Search for the cell housing the specified text and yield its [x, y] center coordinate. 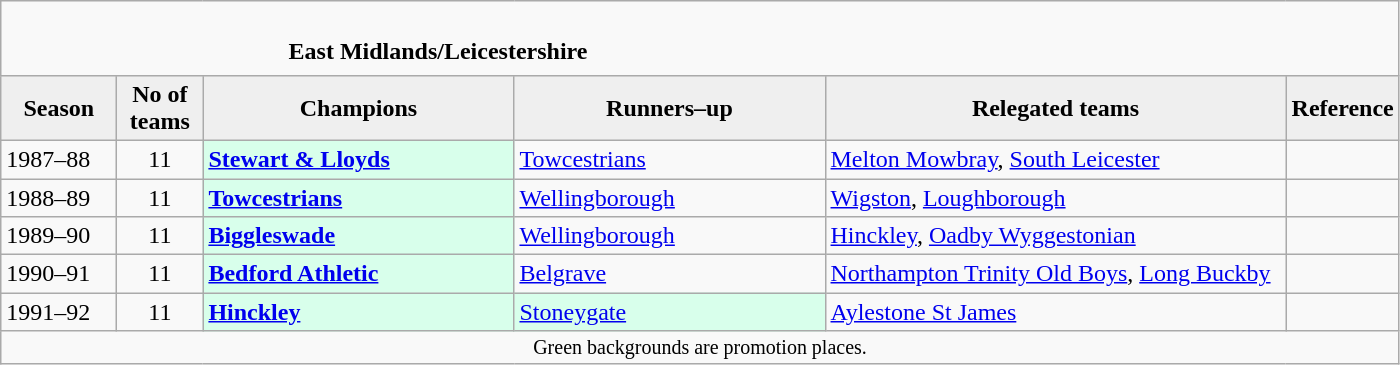
1989–90 [59, 236]
Northampton Trinity Old Boys, Long Buckby [1056, 274]
Belgrave [670, 274]
1990–91 [59, 274]
Wigston, Loughborough [1056, 197]
Aylestone St James [1056, 312]
Relegated teams [1056, 108]
No of teams [160, 108]
Reference [1342, 108]
Melton Mowbray, South Leicester [1056, 159]
1988–89 [59, 197]
Runners–up [670, 108]
1991–92 [59, 312]
1987–88 [59, 159]
Champions [358, 108]
Bedford Athletic [358, 274]
Season [59, 108]
Hinckley [358, 312]
Green backgrounds are promotion places. [700, 348]
Biggleswade [358, 236]
Stoneygate [670, 312]
Stewart & Lloyds [358, 159]
Hinckley, Oadby Wyggestonian [1056, 236]
